From the cell containing the given text, extract its center point as [X, Y] coordinate. 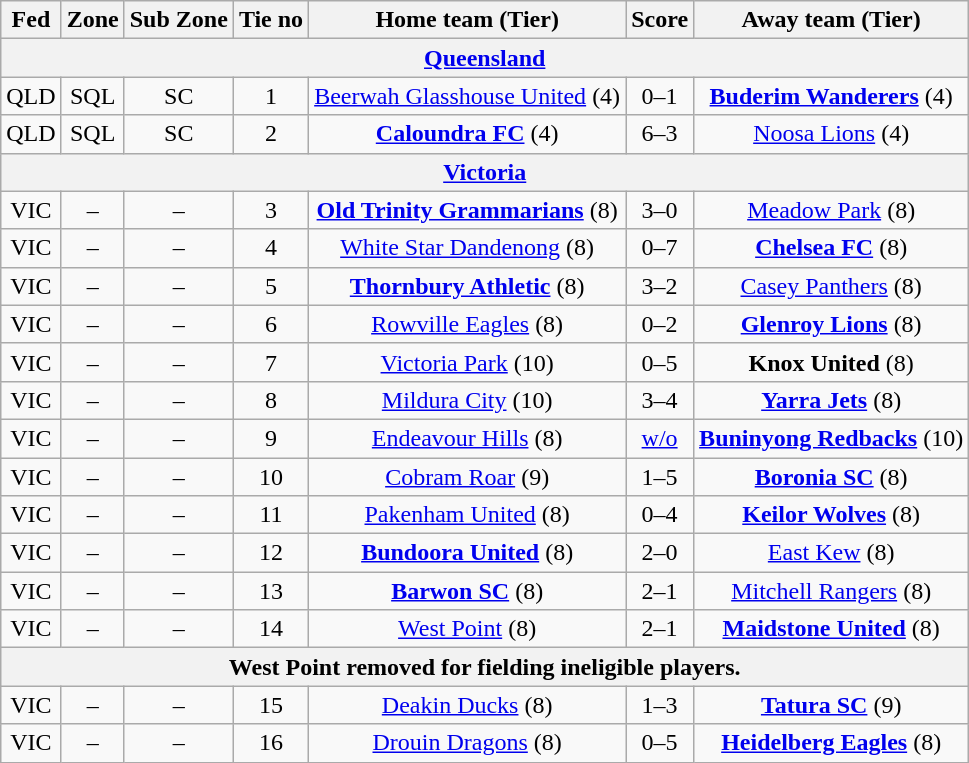
3–0 [660, 210]
Meadow Park (8) [832, 210]
West Point removed for fielding ineligible players. [485, 667]
1–5 [660, 477]
6–3 [660, 134]
Mildura City (10) [468, 400]
Score [660, 20]
Queensland [485, 58]
1 [270, 96]
Pakenham United (8) [468, 515]
13 [270, 591]
Caloundra FC (4) [468, 134]
15 [270, 705]
9 [270, 438]
w/o [660, 438]
Bundoora United (8) [468, 553]
16 [270, 743]
Boronia SC (8) [832, 477]
6 [270, 324]
Old Trinity Grammarians (8) [468, 210]
Maidstone United (8) [832, 629]
Keilor Wolves (8) [832, 515]
East Kew (8) [832, 553]
Deakin Ducks (8) [468, 705]
Yarra Jets (8) [832, 400]
0–7 [660, 248]
Heidelberg Eagles (8) [832, 743]
Tatura SC (9) [832, 705]
Zone [92, 20]
Rowville Eagles (8) [468, 324]
0–2 [660, 324]
11 [270, 515]
5 [270, 286]
1–3 [660, 705]
White Star Dandenong (8) [468, 248]
Tie no [270, 20]
Thornbury Athletic (8) [468, 286]
Cobram Roar (9) [468, 477]
West Point (8) [468, 629]
Fed [31, 20]
Sub Zone [178, 20]
Casey Panthers (8) [832, 286]
Away team (Tier) [832, 20]
Endeavour Hills (8) [468, 438]
0–1 [660, 96]
Mitchell Rangers (8) [832, 591]
Glenroy Lions (8) [832, 324]
Buderim Wanderers (4) [832, 96]
Barwon SC (8) [468, 591]
Beerwah Glasshouse United (4) [468, 96]
3 [270, 210]
14 [270, 629]
8 [270, 400]
7 [270, 362]
Buninyong Redbacks (10) [832, 438]
Knox United (8) [832, 362]
3–2 [660, 286]
2 [270, 134]
Noosa Lions (4) [832, 134]
3–4 [660, 400]
2–0 [660, 553]
10 [270, 477]
Home team (Tier) [468, 20]
Drouin Dragons (8) [468, 743]
Victoria [485, 172]
12 [270, 553]
4 [270, 248]
Victoria Park (10) [468, 362]
Chelsea FC (8) [832, 248]
0–4 [660, 515]
